Return the (x, y) coordinate for the center point of the cell that contains the specified text.  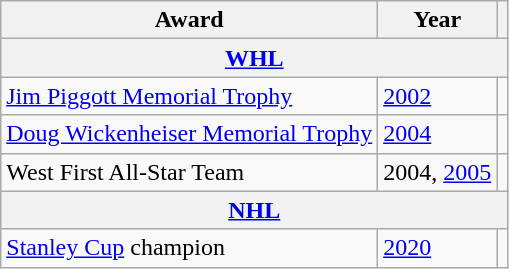
West First All-Star Team (190, 172)
Award (190, 20)
2004, 2005 (438, 172)
Year (438, 20)
WHL (254, 58)
NHL (254, 210)
2020 (438, 248)
2002 (438, 96)
Doug Wickenheiser Memorial Trophy (190, 134)
Jim Piggott Memorial Trophy (190, 96)
2004 (438, 134)
Stanley Cup champion (190, 248)
